Detect which cell encompasses the target text, then output its [X, Y] center coordinate. 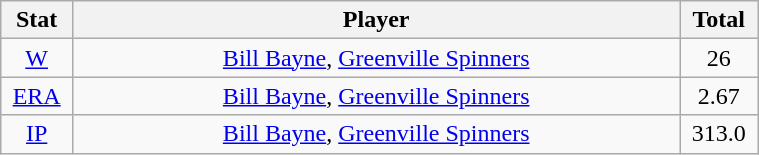
IP [37, 134]
Player [376, 20]
2.67 [719, 96]
W [37, 58]
ERA [37, 96]
313.0 [719, 134]
Stat [37, 20]
26 [719, 58]
Total [719, 20]
